Extract the (X, Y) coordinate from the center of the cell holding the provided text.  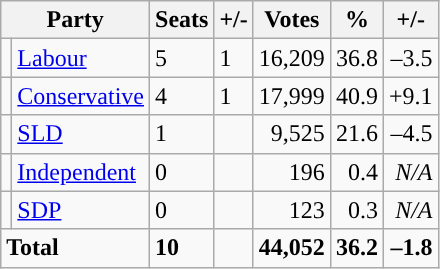
% (356, 20)
16,209 (292, 58)
Independent (81, 172)
Total (76, 248)
9,525 (292, 134)
Conservative (81, 96)
Seats (182, 20)
10 (182, 248)
–1.8 (410, 248)
123 (292, 210)
Party (76, 20)
40.9 (356, 96)
+9.1 (410, 96)
–4.5 (410, 134)
44,052 (292, 248)
5 (182, 58)
SDP (81, 210)
36.2 (356, 248)
SLD (81, 134)
Labour (81, 58)
–3.5 (410, 58)
4 (182, 96)
17,999 (292, 96)
196 (292, 172)
Votes (292, 20)
0.3 (356, 210)
0.4 (356, 172)
36.8 (356, 58)
21.6 (356, 134)
